Determine the (x, y) coordinate at the center of the cell enclosing the given text.  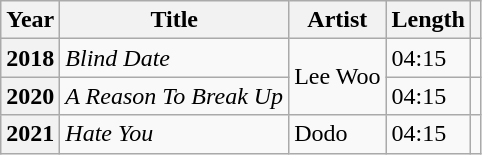
2018 (30, 58)
Hate You (174, 134)
Lee Woo (338, 77)
Blind Date (174, 58)
Year (30, 20)
2020 (30, 96)
Length (428, 20)
2021 (30, 134)
Dodo (338, 134)
Artist (338, 20)
A Reason To Break Up (174, 96)
Title (174, 20)
